Pinpoint the cell where the given text exists, returning its (x, y) midpoint coordinate. 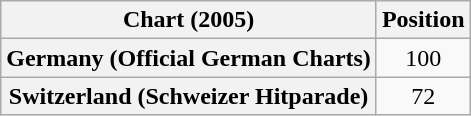
Switzerland (Schweizer Hitparade) (189, 96)
100 (423, 58)
Position (423, 20)
Germany (Official German Charts) (189, 58)
Chart (2005) (189, 20)
72 (423, 96)
